Search for the cell housing the specified text and yield its (x, y) center coordinate. 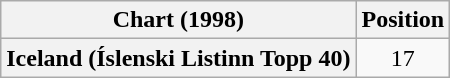
Chart (1998) (178, 20)
17 (403, 58)
Position (403, 20)
Iceland (Íslenski Listinn Topp 40) (178, 58)
